From the cell containing the given text, extract its center point as (X, Y) coordinate. 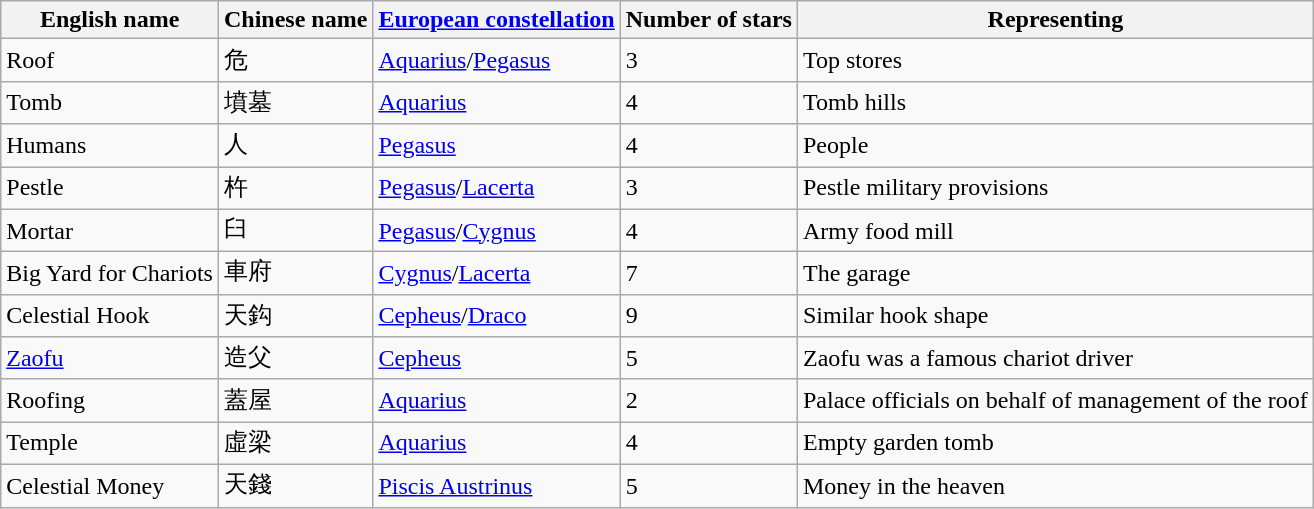
Zaofu was a famous chariot driver (1055, 358)
Top stores (1055, 60)
Number of stars (708, 20)
Celestial Money (110, 486)
Cepheus (496, 358)
杵 (295, 188)
墳墓 (295, 102)
9 (708, 316)
Similar hook shape (1055, 316)
Cepheus/Draco (496, 316)
天鈎 (295, 316)
人 (295, 146)
Pegasus/Lacerta (496, 188)
The garage (1055, 274)
Pestle (110, 188)
Representing (1055, 20)
English name (110, 20)
2 (708, 400)
Pestle military provisions (1055, 188)
Zaofu (110, 358)
Cygnus/Lacerta (496, 274)
Big Yard for Chariots (110, 274)
造父 (295, 358)
Celestial Hook (110, 316)
車府 (295, 274)
Tomb hills (1055, 102)
Humans (110, 146)
Palace officials on behalf of management of the roof (1055, 400)
European constellation (496, 20)
Aquarius/Pegasus (496, 60)
Chinese name (295, 20)
Empty garden tomb (1055, 444)
Tomb (110, 102)
天錢 (295, 486)
Money in the heaven (1055, 486)
Pegasus (496, 146)
Roofing (110, 400)
臼 (295, 230)
People (1055, 146)
Mortar (110, 230)
虛梁 (295, 444)
Temple (110, 444)
Army food mill (1055, 230)
Roof (110, 60)
蓋屋 (295, 400)
Piscis Austrinus (496, 486)
Pegasus/Cygnus (496, 230)
危 (295, 60)
7 (708, 274)
